Find where the given text appears and provide that cell's center as [X, Y] coordinate. 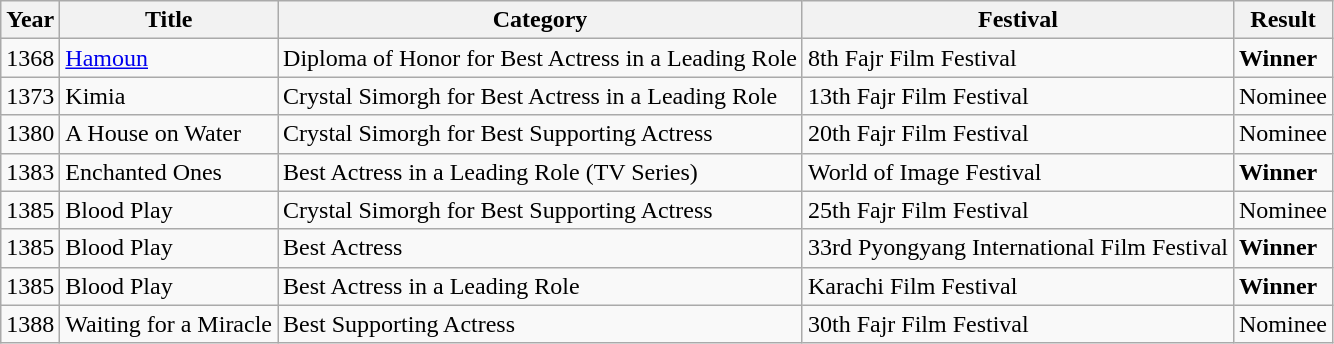
Best Actress in a Leading Role [540, 286]
33rd Pyongyang International Film Festival [1018, 248]
Festival [1018, 20]
Year [30, 20]
Best Actress in a Leading Role (TV Series) [540, 172]
Title [169, 20]
25th Fajr Film Festival [1018, 210]
Waiting for a Miracle [169, 324]
Crystal Simorgh for Best Actress in a Leading Role [540, 96]
Category [540, 20]
1388 [30, 324]
1373 [30, 96]
Result [1282, 20]
Karachi Film Festival [1018, 286]
8th Fajr Film Festival [1018, 58]
1368 [30, 58]
Kimia [169, 96]
Diploma of Honor for Best Actress in a Leading Role [540, 58]
World of Image Festival [1018, 172]
Enchanted Ones [169, 172]
Best Supporting Actress [540, 324]
Hamoun [169, 58]
30th Fajr Film Festival [1018, 324]
20th Fajr Film Festival [1018, 134]
1383 [30, 172]
13th Fajr Film Festival [1018, 96]
1380 [30, 134]
A House on Water [169, 134]
Best Actress [540, 248]
